Scan for the cell matching the given text and deliver its [X, Y] coordinate at center. 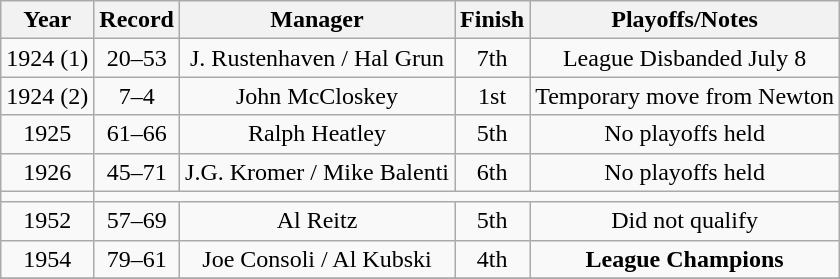
1954 [48, 259]
45–71 [137, 172]
League Champions [685, 259]
Temporary move from Newton [685, 96]
79–61 [137, 259]
1952 [48, 221]
Joe Consoli / Al Kubski [318, 259]
Record [137, 20]
61–66 [137, 134]
John McCloskey [318, 96]
Al Reitz [318, 221]
1924 (1) [48, 58]
Manager [318, 20]
Playoffs/Notes [685, 20]
J.G. Kromer / Mike Balenti [318, 172]
League Disbanded July 8 [685, 58]
7th [492, 58]
Finish [492, 20]
1st [492, 96]
1926 [48, 172]
Year [48, 20]
J. Rustenhaven / Hal Grun [318, 58]
Ralph Heatley [318, 134]
Did not qualify [685, 221]
20–53 [137, 58]
57–69 [137, 221]
1924 (2) [48, 96]
7–4 [137, 96]
4th [492, 259]
6th [492, 172]
1925 [48, 134]
